For the text-containing cell, return its midpoint in [X, Y] coordinate format. 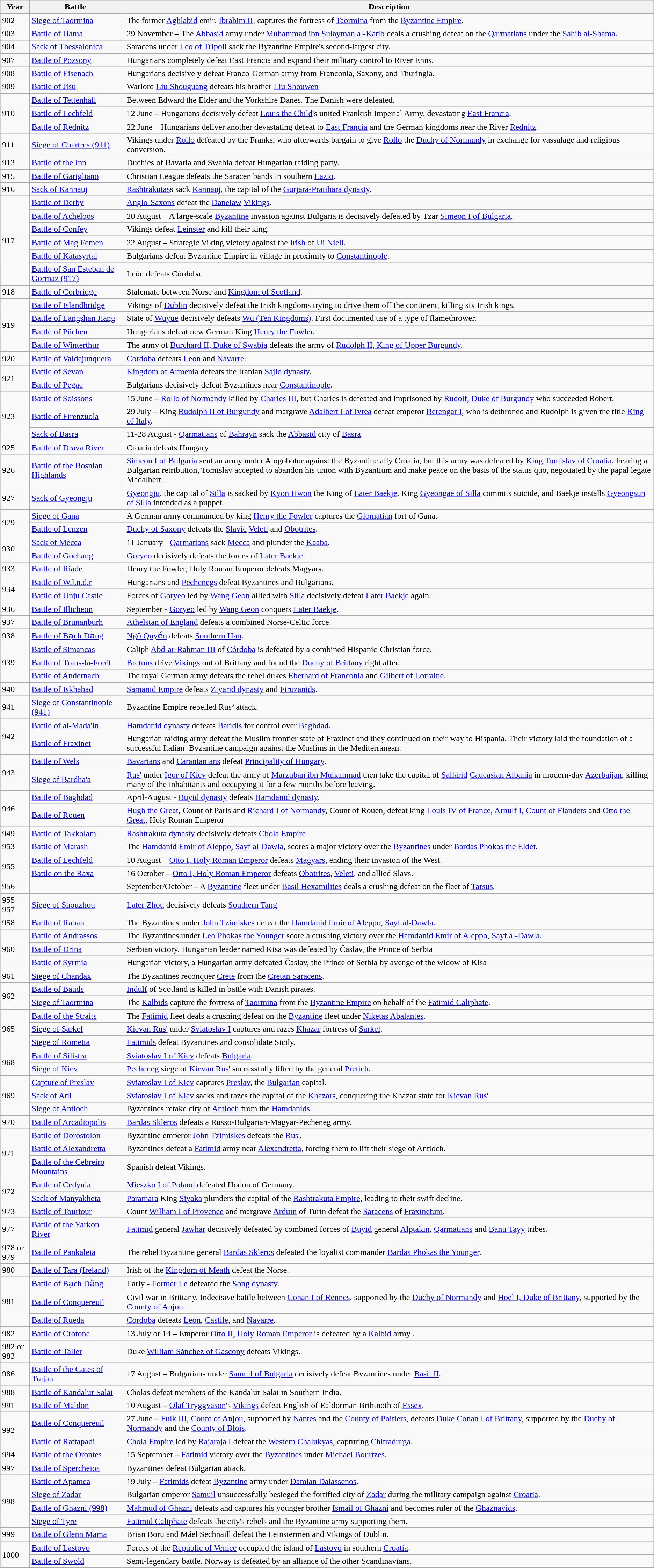
Battle of Taller [75, 1351]
Siege of Sarkel [75, 1029]
Irish of the Kingdom of Meath defeat the Norse. [389, 1270]
Battle [75, 7]
Battle of Tettenhall [75, 100]
Battle of Rednitz [75, 127]
Siege of Chandax [75, 976]
The Byzantines under John Tzimiskes defeat the Hamdanid Emir of Aleppo, Sayf al-Dawla. [389, 923]
Battle of Rattapadi [75, 1441]
Sack of Mecca [75, 542]
Bardas Skleros defeats a Russo-Bulgarian-Magyar-Pecheneg army. [389, 1122]
Croatia defeats Hungary [389, 448]
September/October – A Byzantine fleet under Basil Hexamilites deals a crushing defeat on the fleet of Tarsus. [389, 887]
962 [15, 996]
16 October – Otto I, Holy Roman Emperor defeats Obotrites, Veleti, and allied Slavs. [389, 873]
Battle of Kandalur Salai [75, 1392]
The army of Burchard II, Duke of Swabia defeats the army of Rudolph II, King of Upper Burgundy. [389, 345]
997 [15, 1468]
Vikings defeat Leinster and kill their king. [389, 229]
Sack of Atil [75, 1096]
Siege of Bardha'a [75, 779]
Count William I of Provence and margrave Arduin of Turin defeat the Saracens of Fraxinetum. [389, 1211]
926 [15, 470]
909 [15, 87]
The Byzantines under Leo Phokas the Younger score a crushing victory over the Hamdanid Emir of Aleppo, Sayf al-Dawla. [389, 936]
Siege of Rometta [75, 1042]
Sviatoslav I of Kiev sacks and razes the capital of the Khazars, conquering the Khazar state for Kievan Rus' [389, 1096]
Battle of Langshan Jiang [75, 318]
992 [15, 1430]
Battle on the Raxa [75, 873]
929 [15, 522]
Battle of Ghazni (998) [75, 1508]
Paramara King Siyaka plunders the capital of the Rashtrakuta Empire, leading to their swift decline. [389, 1198]
Battle of Corbridge [75, 292]
The Fatimid fleet deals a crushing defeat on the Byzantine fleet under Niketas Abalantes. [389, 1016]
Cordoba defeats Leon and Navarre. [389, 358]
Rashtrakuta dynasty decisively defeats Chola Empire [389, 833]
Byzantine emperor John Tzimiskes defeats the Rus'. [389, 1135]
Sack of Kannauj [75, 189]
The rebel Byzantine general Bardas Skleros defeated the loyalist commander Bardas Phokas the Younger. [389, 1252]
907 [15, 60]
980 [15, 1270]
The royal German army defeats the rebel dukes Eberhard of Franconia and Gilbert of Lorraine. [389, 676]
955–957 [15, 904]
Battle of Eisenach [75, 73]
956 [15, 887]
Battle of Raban [75, 923]
20 August – A large-scale Byzantine invasion against Bulgaria is decisively defeated by Tzar Simeon I of Bulgaria. [389, 216]
Siege of Constantinople (941) [75, 707]
17 August – Bulgarians under Samuil of Bulgaria decisively defeat Byzantines under Basil II. [389, 1374]
904 [15, 47]
State of Wuyue decisively defeats Wu (Ten Kingdoms). First documented use of a type of flamethrower. [389, 318]
Later Zhou decisively defeats Southern Tang [389, 904]
Hamdanid dynasty defeats Baridis for control over Baghdad. [389, 725]
Vikings of Dublin decisively defeat the Irish kingdoms trying to drive them off the continent, killing six Irish kings. [389, 305]
Battle of Tara (Ireland) [75, 1270]
Cholas defeat members of the Kandalur Salai in Southern India. [389, 1392]
913 [15, 162]
Caliph Abd-ar-Rahman III of Córdoba is defeated by a combined Hispanic-Christian force. [389, 649]
Battle of Trans-la-Forêt [75, 663]
Battle of the Bosnian Highlands [75, 470]
Bavarians and Carantanians defeat Principality of Hungary. [389, 761]
982 or 983 [15, 1351]
986 [15, 1374]
958 [15, 923]
994 [15, 1455]
Battle of W.l.n.d.r [75, 582]
Fatimid Caliphate defeats the city's rebels and the Byzantine army supporting them. [389, 1521]
955 [15, 867]
978 or 979 [15, 1252]
Battle of Garigliano [75, 176]
937 [15, 622]
The Hamdanid Emir of Aleppo, Sayf al-Dawla, scores a major victory over the Byzantines under Bardas Phokas the Elder. [389, 847]
Athelstan of England defeats a combined Norse-Celtic force. [389, 622]
Byzantine Empire repelled Rus’ attack. [389, 707]
969 [15, 1096]
Battle of Katasyrtai [75, 256]
Chola Empire led by Rajaraja I defeat the Western Chalukyas, capturing Chitradurga. [389, 1441]
Battle of Crotone [75, 1333]
15 September – Fatimid victory over the Byzantines under Michael Bourtzes. [389, 1455]
Year [15, 7]
927 [15, 498]
Semi-legendary battle. Norway is defeated by an alliance of the other Scandinavians. [389, 1561]
942 [15, 737]
Hungarian victory, a Hungarian army defeated Časlav, the Prince of Serbia by avenge of the widow of Kisa [389, 962]
Description [389, 7]
Sack of Manyakheta [75, 1198]
Battle of Takkolam [75, 833]
Sviatoslav I of Kiev captures Preslav, the Bulgarian capital. [389, 1082]
Bulgarians defeat Byzantine Empire in village in proximity to Constantinople. [389, 256]
946 [15, 809]
Battle of Confey [75, 229]
Hungarians decisively defeat Franco-German army from Franconia, Saxony, and Thuringia. [389, 73]
971 [15, 1153]
Forces of Goryeo led by Wang Geon allied with Silla decisively defeat Later Baekje again. [389, 595]
Battle of Pegae [75, 385]
Battle of Andernach [75, 676]
936 [15, 609]
902 [15, 20]
Battle of Illicheon [75, 609]
960 [15, 949]
917 [15, 240]
Battle of Lenzen [75, 529]
April-August - Buyid dynasty defeats Hamdanid dynasty. [389, 797]
Capture of Preslav [75, 1082]
Byzantines retake city of Antioch from the Hamdanids. [389, 1109]
Sack of Gyeongju [75, 498]
Battle of Simancas [75, 649]
998 [15, 1501]
Christian League defeats the Saracen bands in southern Lazio. [389, 176]
Byzantines defeat Bulgarian attack. [389, 1468]
Hungarians and Pechenegs defeat Byzantines and Bulgarians. [389, 582]
Siege of Tyre [75, 1521]
Cordoba defeats Leon, Castile, and Navarre. [389, 1320]
Battle of San Esteban de Gormaz (917) [75, 274]
Byzantines defeat a Fatimid army near Alexandretta, forcing them to lift their siege of Antioch. [389, 1149]
903 [15, 34]
19 July – Fatimids defeat Byzantine army under Damian Dalassenos. [389, 1481]
Battle of Islandbridge [75, 305]
953 [15, 847]
Battle of Tourtour [75, 1211]
Mieszko I of Poland defeated Hodon of Germany. [389, 1185]
Kingdom of Armenia defeats the Iranian Sajid dynasty. [389, 371]
Battle of Brunanburh [75, 622]
968 [15, 1062]
941 [15, 707]
939 [15, 663]
Battle of the Straits [75, 1016]
Battle of Unju Castle [75, 595]
Stalemate between Norse and Kingdom of Scotland. [389, 292]
Siege of Zadar [75, 1495]
Battle of Valdejunquera [75, 358]
Siege of Chartres (911) [75, 145]
Serbian victory, Hungarian leader named Kisa was defeated by Časlav, the Prince of Serbia [389, 949]
Battle of Apamea [75, 1481]
Hungarians defeat new German King Henry the Fowler. [389, 332]
Battle of al-Mada'in [75, 725]
Duke William Sánchez of Gascony defeats Vikings. [389, 1351]
Battle of Maldon [75, 1406]
910 [15, 113]
The former Aghlabid emir, Ibrahim II, captures the fortress of Taormina from the Byzantine Empire. [389, 20]
Battle of Soissons [75, 398]
949 [15, 833]
916 [15, 189]
Battle of Iskhabad [75, 689]
Pecheneg siege of Kievan Rus' successfully lifted by the general Pretich. [389, 1069]
Battle of Dorostolon [75, 1135]
Forces of the Republic of Venice occupied the island of Lastovo in southern Croatia. [389, 1548]
Battle of Spercheios [75, 1468]
Battle of Mag Femen [75, 243]
930 [15, 549]
Spanish defeat Vikings. [389, 1166]
Warlord Liu Shouguang defeats his brother Liu Shouwen [389, 87]
Bulgarians decisively defeat Byzantines near Constantinople. [389, 385]
965 [15, 1029]
September - Goryeo led by Wang Geon conquers Later Baekje. [389, 609]
918 [15, 292]
Ngô Quyền defeats Southern Han. [389, 636]
Battle of Wels [75, 761]
Battle of Syrmia [75, 962]
13 July or 14 – Emperor Otto II, Holy Roman Emperor is defeated by a Kalbid army . [389, 1333]
Siege of Gana [75, 516]
920 [15, 358]
Battle of Rouen [75, 816]
Battle of Derby [75, 203]
Henry the Fowler, Holy Roman Emperor defeats Magyars. [389, 569]
908 [15, 73]
Rashtrakutass sack Kannauj, the capital of the Gurjara-Pratihara dynasty. [389, 189]
10 August – Otto I, Holy Roman Emperor defeats Magyars, ending their invasion of the West. [389, 860]
Battle of Püchen [75, 332]
Between Edward the Elder and the Yorkshire Danes. The Danish were defeated. [389, 100]
Bretons drive Vikings out of Brittany and found the Duchy of Brittany right after. [389, 663]
12 June – Hungarians decisively defeat Louis the Child's united Frankish Imperial Army, devastating East Francia. [389, 113]
923 [15, 416]
Battle of Sevan [75, 371]
Hungarians completely defeat East Francia and expand their military control to River Enns. [389, 60]
938 [15, 636]
A German army commanded by king Henry the Fowler captures the Glomatian fort of Gana. [389, 516]
933 [15, 569]
Battle of the Yarkon River [75, 1229]
973 [15, 1211]
Battle of Fraxinet [75, 743]
León defeats Córdoba. [389, 274]
Battle of Jisu [75, 87]
Early - Former Le defeated the Song dynasty. [389, 1284]
970 [15, 1122]
999 [15, 1534]
Fatimids defeat Byzantines and consolidate Sicily. [389, 1042]
915 [15, 176]
925 [15, 448]
Battle of Drava River [75, 448]
Battle of the Inn [75, 162]
Sack of Thessalonica [75, 47]
Battle of Alexandretta [75, 1149]
Battle of Baghdad [75, 797]
Battle of Drina [75, 949]
Duchy of Saxony defeats the Slavic Veleti and Obotrites. [389, 529]
Goryeo decisively defeats the forces of Later Baekje. [389, 556]
943 [15, 772]
972 [15, 1191]
961 [15, 976]
The Byzantines reconquer Crete from the Cretan Saracens. [389, 976]
Battle of Acheloos [75, 216]
Battle of Winterthur [75, 345]
10 August – Olaf Tryggvason's Vikings defeat English of Ealdorman Brihtnoth of Essex. [389, 1406]
Anglo-Saxons defeat the Danelaw Vikings. [389, 203]
940 [15, 689]
921 [15, 378]
Battle of Glenn Mama [75, 1534]
Battle of Silistra [75, 1056]
Battle of Riade [75, 569]
Siege of Kiev [75, 1069]
Kievan Rus' under Sviatoslav I captures and razes Khazar fortress of Sarkel. [389, 1029]
1000 [15, 1554]
Battle of Cedynia [75, 1185]
15 June – Rollo of Normandy killed by Charles III, but Charles is defeated and imprisoned by Rudolf, Duke of Burgundy who succeeded Robert. [389, 398]
991 [15, 1406]
Battle of Lastovo [75, 1548]
Battle of Pozsony [75, 60]
Siege of Antioch [75, 1109]
Battle of Marash [75, 847]
Duchies of Bavaria and Swabia defeat Hungarian raiding party. [389, 162]
Battle of Pankaleia [75, 1252]
11 January - Qarmatians sack Mecca and plunder the Kaaba. [389, 542]
Sviatoslav I of Kiev defeats Bulgaria. [389, 1056]
Battle of Swold [75, 1561]
Battle of Firenzuola [75, 417]
Brian Boru and Máel Sechnaill defeat the Leinstermen and Vikings of Dublin. [389, 1534]
Bulgarian emperor Samuil unsuccessfully besieged the fortified city of Zadar during the military campaign against Croatia. [389, 1495]
Saracens under Leo of Tripoli sack the Byzantine Empire's second-largest city. [389, 47]
Battle of Gochang [75, 556]
Siege of Shouzhou [75, 904]
Battle of Rueda [75, 1320]
Battle of the Gates of Trajan [75, 1374]
Battle of the Cebreiro Mountains [75, 1166]
Battle of Bauds [75, 989]
Battle of Arcadiopolis [75, 1122]
Sack of Basra [75, 434]
988 [15, 1392]
981 [15, 1302]
977 [15, 1229]
Battle of Hama [75, 34]
934 [15, 589]
11-28 August - Qarmatians of Bahrayn sack the Abbasid city of Basra. [389, 434]
Battle of the Orontes [75, 1455]
22 June – Hungarians deliver another devastating defeat to East Francia and the German kingdoms near the River Rednitz. [389, 127]
919 [15, 325]
Battle of Andrassos [75, 936]
22 August – Strategic Viking victory against the Irish of Ui Niell. [389, 243]
982 [15, 1333]
Fatimid general Jawhar decisively defeated by combined forces of Buyid general Alptakin, Qarmatians and Banu Tayy tribes. [389, 1229]
The Kalbids capture the fortress of Taormina from the Byzantine Empire on behalf of the Fatimid Caliphate. [389, 1002]
Indulf of Scotland is killed in battle with Danish pirates. [389, 989]
Samanid Empire defeats Ziyarid dynasty and Firuzanids. [389, 689]
Mahmud of Ghazni defeats and captures his younger brother Ismail of Ghazni and becomes ruler of the Ghaznavids. [389, 1508]
911 [15, 145]
29 November – The Abbasid army under Muhammad ibn Sulayman al-Katib deals a crushing defeat on the Qarmatians under the Sahib al-Shama. [389, 34]
